Output the [x, y] coordinate of the center of the cell containing the given text.  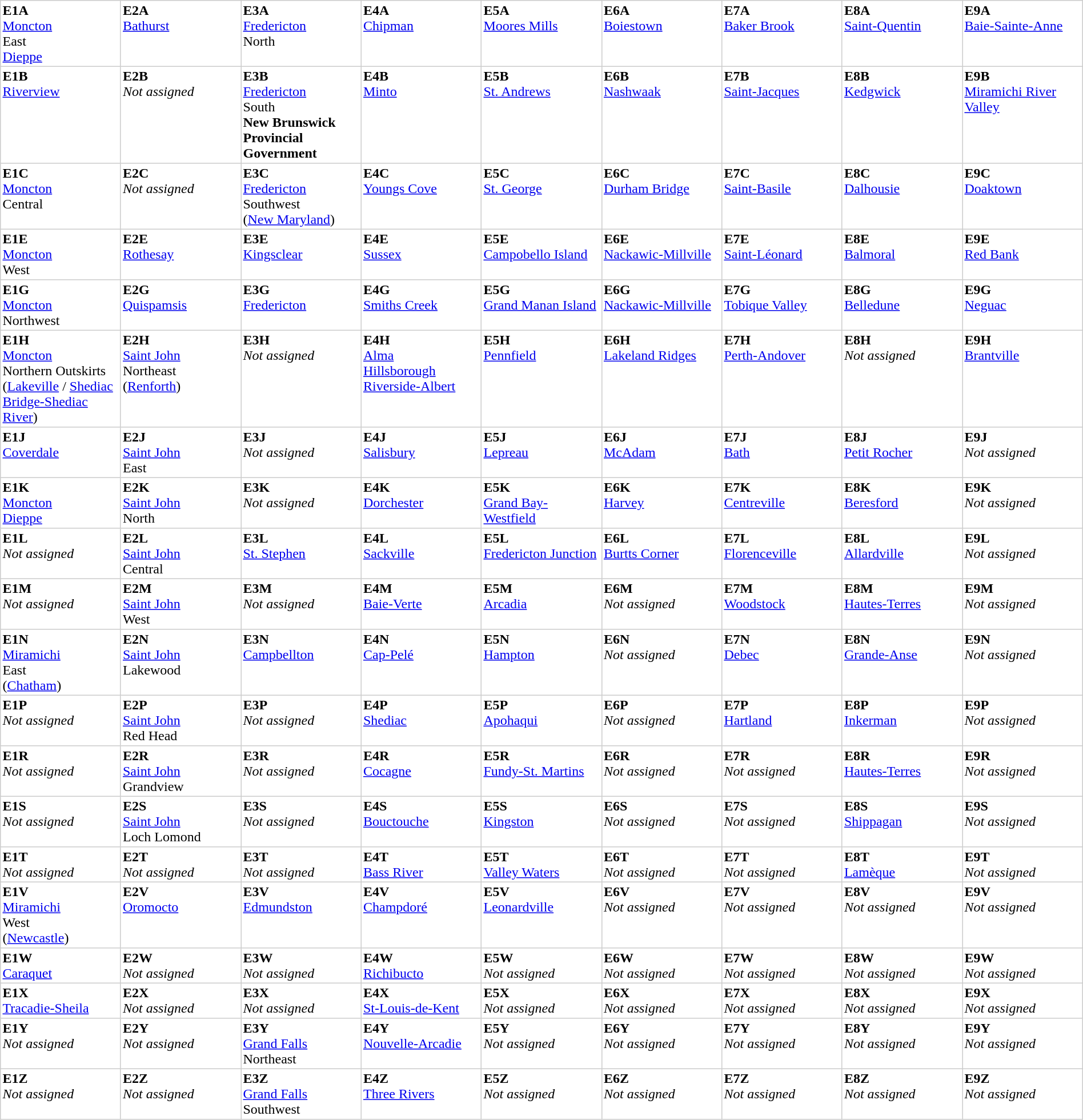
E8YNot assigned [902, 1043]
E7YNot assigned [782, 1043]
E7SNot assigned [782, 821]
E7GTobique Valley [782, 305]
E9RNot assigned [1022, 771]
E1GMonctonNorthwest [61, 305]
E5LFredericton Junction [541, 553]
E5SKingston [541, 821]
E4TBass River [421, 865]
E4XSt-Louis-de-Kent [421, 1001]
E1KMonctonDieppe [61, 503]
E1EMonctonWest [61, 254]
E6ENackawic-Millville [661, 254]
E4PShediac [421, 720]
E9KNot assigned [1022, 503]
E9TNot assigned [1022, 865]
E4HAlma Hillsborough Riverside-Albert [421, 379]
E9MNot assigned [1022, 604]
E7ESaint-Léonard [782, 254]
E2LSaint JohnCentral [181, 553]
E4BMinto [421, 115]
E9XNot assigned [1022, 1001]
E5BSt. Andrews [541, 115]
E2BNot assigned [181, 115]
E7PHartland [782, 720]
E1SNot assigned [61, 821]
E5XNot assigned [541, 1001]
E4KDorchester [421, 503]
E1YNot assigned [61, 1043]
E3NCampbellton [301, 663]
E5HPennfield [541, 379]
E7CSaint-Basile [782, 196]
E2MSaint JohnWest [181, 604]
E2WNot assigned [181, 966]
E8EBalmoral [902, 254]
E6WNot assigned [661, 966]
E6PNot assigned [661, 720]
E8CDalhousie [902, 196]
E3BFrederictonSouthNew Brunswick Provincial Government [301, 115]
E6SNot assigned [661, 821]
E3CFrederictonSouthwest(New Maryland) [301, 196]
E1BRiverview [61, 115]
E4CYoungs Cove [421, 196]
E2SSaint JohnLoch Lomond [181, 821]
E7LFlorenceville [782, 553]
E5YNot assigned [541, 1043]
E5NHampton [541, 663]
E6ZNot assigned [661, 1094]
E3WNot assigned [301, 966]
E1WCaraquet [61, 966]
E6YNot assigned [661, 1043]
E2TNot assigned [181, 865]
E2XNot assigned [181, 1001]
E1RNot assigned [61, 771]
E6VNot assigned [661, 915]
E1ZNot assigned [61, 1094]
E4MBaie-Verte [421, 604]
E7ABaker Brook [782, 34]
E1HMoncton Northern Outskirts (Lakeville / Shediac Bridge-Shediac River) [61, 379]
E5ZNot assigned [541, 1094]
E2ERothesay [181, 254]
E1VMiramichiWest(Newcastle) [61, 915]
E8NGrande-Anse [902, 663]
E8LAllardville [902, 553]
E6GNackawic-Millville [661, 305]
E7BSaint-Jacques [782, 115]
E2VOromocto [181, 915]
E2GQuispamsis [181, 305]
E4LSackville [421, 553]
E4WRichibucto [421, 966]
E6RNot assigned [661, 771]
E8TLamèque [902, 865]
E6MNot assigned [661, 604]
E3JNot assigned [301, 452]
E2NSaint JohnLakewood [181, 663]
E8XNot assigned [902, 1001]
E6KHarvey [661, 503]
E3KNot assigned [301, 503]
E4ESussex [421, 254]
E6CDurham Bridge [661, 196]
E5AMoores Mills [541, 34]
E5JLepreau [541, 452]
E1MNot assigned [61, 604]
E4YNouvelle-Arcadie [421, 1043]
E1NMiramichiEast(Chatham) [61, 663]
E4ZThree Rivers [421, 1094]
E7KCentreville [782, 503]
E8ASaint-Quentin [902, 34]
E1TNot assigned [61, 865]
E5WNot assigned [541, 966]
E1AMonctonEastDieppe [61, 34]
E1JCoverdale [61, 452]
E1PNot assigned [61, 720]
E9VNot assigned [1022, 915]
E5GGrand Manan Island [541, 305]
E1XTracadie-Sheila [61, 1001]
E1CMonctonCentral [61, 196]
E9PNot assigned [1022, 720]
E5TValley Waters [541, 865]
E7VNot assigned [782, 915]
E7ZNot assigned [782, 1094]
E9YNot assigned [1022, 1043]
E8KBeresford [902, 503]
E9HBrantville [1022, 379]
E4AChipman [421, 34]
E9SNot assigned [1022, 821]
E9LNot assigned [1022, 553]
E5RFundy-St. Martins [541, 771]
E3SNot assigned [301, 821]
E6LBurtts Corner [661, 553]
E3LSt. Stephen [301, 553]
E3ZGrand FallsSouthwest [301, 1094]
E9JNot assigned [1022, 452]
E3YGrand FallsNortheast [301, 1043]
E7HPerth-Andover [782, 379]
E8JPetit Rocher [902, 452]
E9CDoaktown [1022, 196]
E3MNot assigned [301, 604]
E7WNot assigned [782, 966]
E6BNashwaak [661, 115]
E8BKedgwick [902, 115]
E3XNot assigned [301, 1001]
E2HSaint JohnNortheast(Renforth) [181, 379]
E8RHautes-Terres [902, 771]
E9BMiramichi River Valley [1022, 115]
E4JSalisbury [421, 452]
E3HNot assigned [301, 379]
E2ABathurst [181, 34]
E6XNot assigned [661, 1001]
E5PApohaqui [541, 720]
E8WNot assigned [902, 966]
E4RCocagne [421, 771]
E7RNot assigned [782, 771]
E5ECampobello Island [541, 254]
E8SShippagan [902, 821]
E7MWoodstock [782, 604]
E3RNot assigned [301, 771]
E8GBelledune [902, 305]
E9ZNot assigned [1022, 1094]
E4SBouctouche [421, 821]
E5MArcadia [541, 604]
E2RSaint JohnGrandview [181, 771]
E7XNot assigned [782, 1001]
E4VChampdoré [421, 915]
E2ZNot assigned [181, 1094]
E3TNot assigned [301, 865]
E8VNot assigned [902, 915]
E2PSaint JohnRed Head [181, 720]
E3AFrederictonNorth [301, 34]
E6HLakeland Ridges [661, 379]
E9GNeguac [1022, 305]
E3VEdmundston [301, 915]
E9ABaie-Sainte-Anne [1022, 34]
E7NDebec [782, 663]
E5VLeonardville [541, 915]
E5CSt. George [541, 196]
E8HNot assigned [902, 379]
E8ZNot assigned [902, 1094]
E9NNot assigned [1022, 663]
E6JMcAdam [661, 452]
E7JBath [782, 452]
E9WNot assigned [1022, 966]
E2YNot assigned [181, 1043]
E6NNot assigned [661, 663]
E6TNot assigned [661, 865]
E3PNot assigned [301, 720]
E8MHautes-Terres [902, 604]
E2CNot assigned [181, 196]
E3GFredericton [301, 305]
E5KGrand Bay-Westfield [541, 503]
E8PInkerman [902, 720]
E3EKingsclear [301, 254]
E7TNot assigned [782, 865]
E9ERed Bank [1022, 254]
E6ABoiestown [661, 34]
E2JSaint JohnEast [181, 452]
E4NCap-Pelé [421, 663]
E1LNot assigned [61, 553]
E4GSmiths Creek [421, 305]
E2KSaint JohnNorth [181, 503]
